Extract the [X, Y] coordinate from the center of the cell holding the provided text.  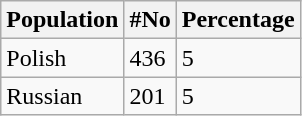
Russian [62, 96]
201 [150, 96]
#No [150, 20]
Percentage [238, 20]
Polish [62, 58]
436 [150, 58]
Population [62, 20]
